Search for the cell housing the specified text and yield its (X, Y) center coordinate. 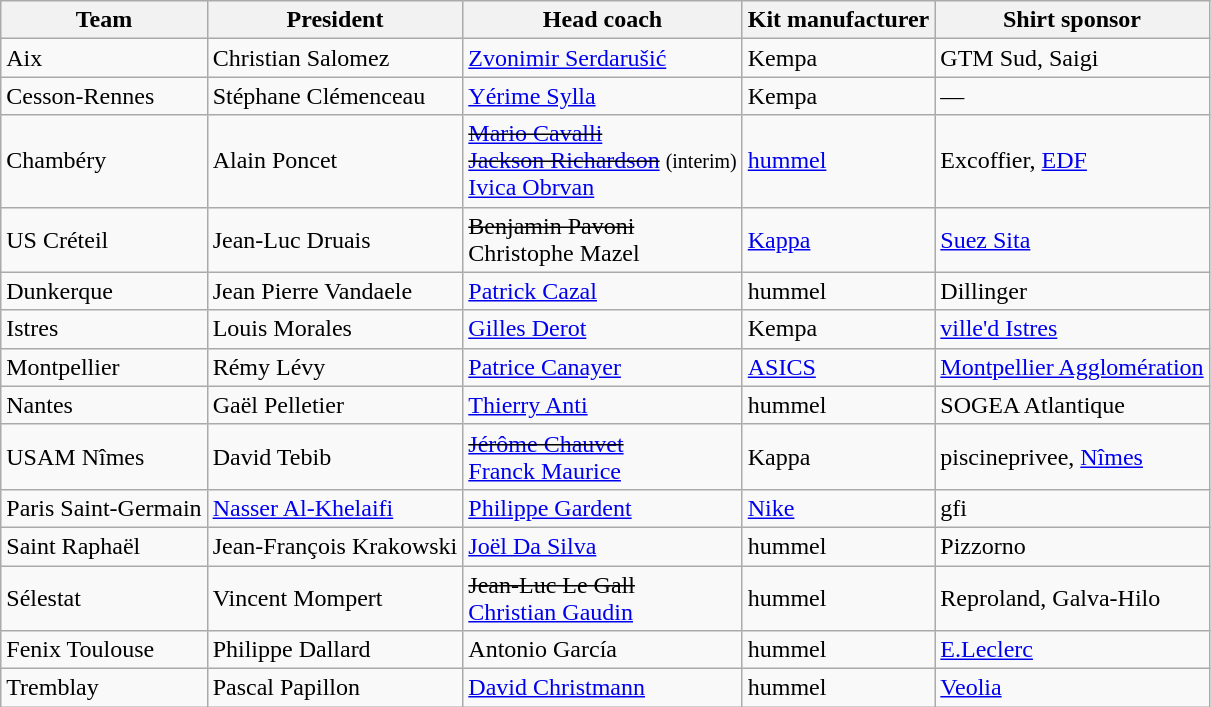
Pascal Papillon (335, 688)
Paris Saint-Germain (104, 508)
Dillinger (1072, 291)
Nantes (104, 405)
ville'd Istres (1072, 329)
Stéphane Clémenceau (335, 96)
Philippe Dallard (335, 650)
Chambéry (104, 161)
Joël Da Silva (602, 546)
— (1072, 96)
Jérôme Chauvet Franck Maurice (602, 456)
Shirt sponsor (1072, 20)
Mario Cavalli Jackson Richardson (interim) Ivica Obrvan (602, 161)
Yérime Sylla (602, 96)
Jean-Luc Druais (335, 240)
Team (104, 20)
Jean Pierre Vandaele (335, 291)
Excoffier, EDF (1072, 161)
Vincent Mompert (335, 598)
Nasser Al-Khelaifi (335, 508)
GTM Sud, Saigi (1072, 58)
Pizzorno (1072, 546)
Tremblay (104, 688)
David Tebib (335, 456)
Fenix Toulouse (104, 650)
Jean-Luc Le Gall Christian Gaudin (602, 598)
USAM Nîmes (104, 456)
Veolia (1072, 688)
Patrice Canayer (602, 367)
Saint Raphaël (104, 546)
Antonio García (602, 650)
Thierry Anti (602, 405)
Benjamin Pavoni Christophe Mazel (602, 240)
Nike (838, 508)
Montpellier (104, 367)
David Christmann (602, 688)
US Créteil (104, 240)
President (335, 20)
gfi (1072, 508)
Louis Morales (335, 329)
Suez Sita (1072, 240)
Philippe Gardent (602, 508)
Head coach (602, 20)
Kit manufacturer (838, 20)
SOGEA Atlantique (1072, 405)
Christian Salomez (335, 58)
Jean-François Krakowski (335, 546)
Sélestat (104, 598)
Cesson-Rennes (104, 96)
Montpellier Agglomération (1072, 367)
Reproland, Galva-Hilo (1072, 598)
Gaël Pelletier (335, 405)
Dunkerque (104, 291)
E.Leclerc (1072, 650)
Patrick Cazal (602, 291)
Aix (104, 58)
Zvonimir Serdarušić (602, 58)
Istres (104, 329)
Alain Poncet (335, 161)
piscineprivee, Nîmes (1072, 456)
Rémy Lévy (335, 367)
ASICS (838, 367)
Gilles Derot (602, 329)
